Scan for the cell matching the given text and deliver its (x, y) coordinate at center. 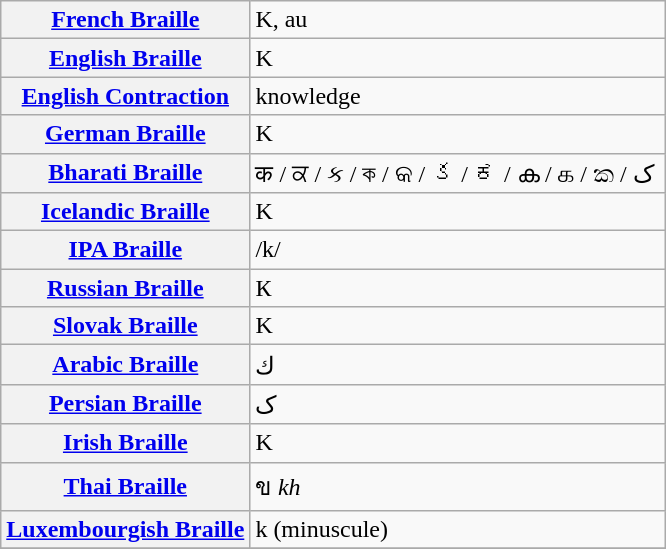
Irish Braille (126, 443)
ข kh (458, 486)
English Contraction (126, 96)
ک (458, 404)
k (minuscule) (458, 530)
Arabic Braille (126, 365)
K, au (458, 20)
knowledge (458, 96)
Persian Braille (126, 404)
К (458, 288)
IPA Braille (126, 250)
Thai Braille (126, 486)
French Braille (126, 20)
Icelandic Braille (126, 212)
English Braille (126, 58)
Russian Braille (126, 288)
ك (458, 365)
German Braille (126, 134)
/k/ (458, 250)
क / ਕ / ક / ক / କ / క / ಕ / ക / க / ක / ک ‎ (458, 173)
Luxembourgish Braille (126, 530)
Bharati Braille (126, 173)
Slovak Braille (126, 326)
